Detect which cell encompasses the target text, then output its [X, Y] center coordinate. 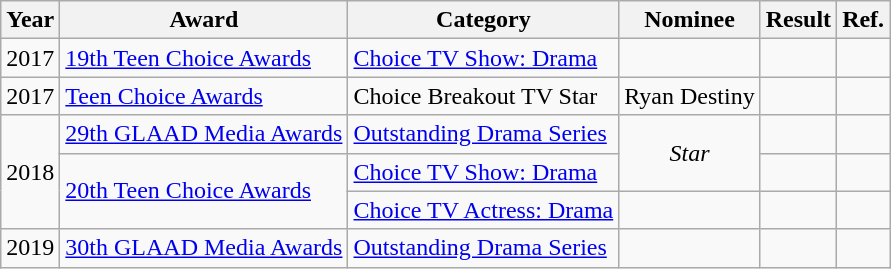
2018 [30, 172]
Ryan Destiny [690, 96]
19th Teen Choice Awards [204, 58]
Award [204, 20]
Result [798, 20]
29th GLAAD Media Awards [204, 134]
20th Teen Choice Awards [204, 191]
Category [484, 20]
Year [30, 20]
2019 [30, 248]
Ref. [864, 20]
30th GLAAD Media Awards [204, 248]
Choice Breakout TV Star [484, 96]
Nominee [690, 20]
Star [690, 153]
Teen Choice Awards [204, 96]
Choice TV Actress: Drama [484, 210]
